Capture the cell that displays the provided text and extract its [x, y] central coordinate. 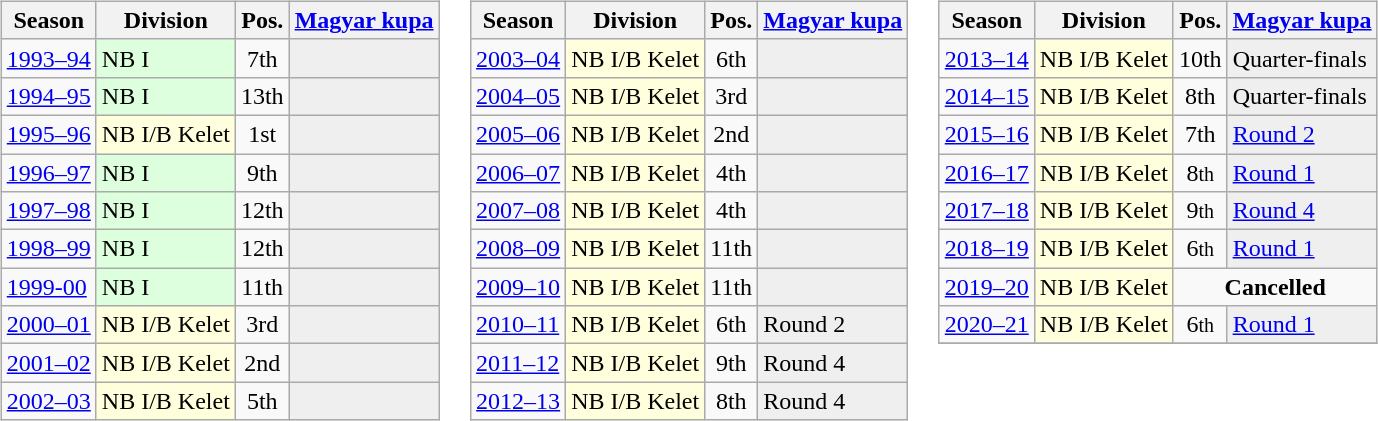
2012–13 [518, 401]
2007–08 [518, 211]
2017–18 [986, 211]
2015–16 [986, 134]
1st [262, 134]
2004–05 [518, 96]
2018–19 [986, 249]
2005–06 [518, 134]
10th [1200, 58]
1999-00 [48, 287]
1997–98 [48, 211]
13th [262, 96]
2019–20 [986, 287]
2002–03 [48, 401]
2011–12 [518, 363]
Cancelled [1275, 287]
2013–14 [986, 58]
2000–01 [48, 325]
2006–07 [518, 173]
2020–21 [986, 325]
1995–96 [48, 134]
1994–95 [48, 96]
2010–11 [518, 325]
5th [262, 401]
2009–10 [518, 287]
2014–15 [986, 96]
1998–99 [48, 249]
2001–02 [48, 363]
2003–04 [518, 58]
2016–17 [986, 173]
1996–97 [48, 173]
2008–09 [518, 249]
1993–94 [48, 58]
